Provide the [x, y] coordinate of the cell's center where the given text is located.  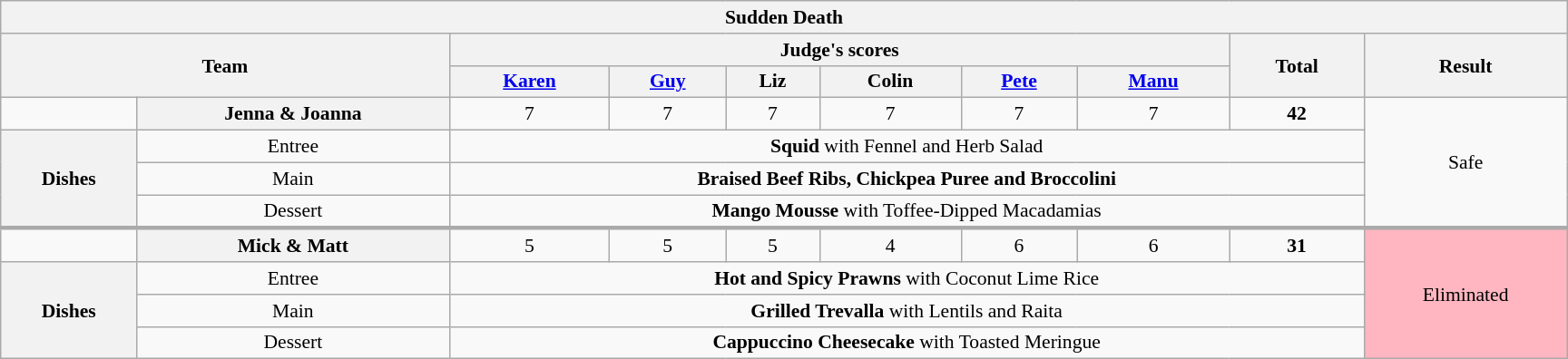
Manu [1153, 82]
Jenna & Joanna [294, 114]
Pete [1019, 82]
Cappuccino Cheesecake with Toasted Meringue [906, 343]
4 [890, 245]
Hot and Spicy Prawns with Coconut Lime Rice [906, 278]
42 [1297, 114]
Colin [890, 82]
Eliminated [1465, 294]
Karen [530, 82]
Liz [773, 82]
Mick & Matt [294, 245]
Safe [1465, 163]
Result [1465, 65]
31 [1297, 245]
Sudden Death [784, 17]
Team [225, 65]
Total [1297, 65]
Guy [668, 82]
Squid with Fennel and Herb Salad [906, 147]
Mango Mousse with Toffee-Dipped Macadamias [906, 212]
Braised Beef Ribs, Chickpea Puree and Broccolini [906, 179]
Grilled Trevalla with Lentils and Raita [906, 311]
Judge's scores [839, 50]
